Extract the [X, Y] coordinate from the center of the cell holding the provided text.  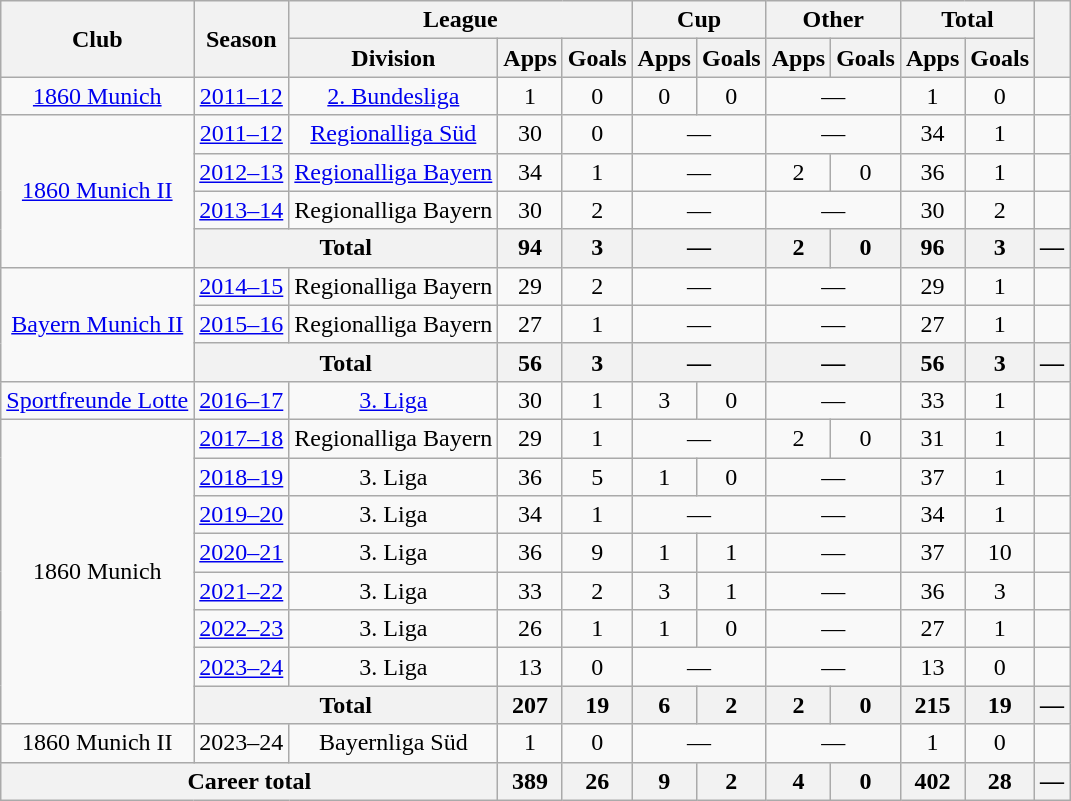
Bayernliga Süd [394, 743]
2013–14 [242, 210]
Club [98, 39]
2015–16 [242, 324]
Cup [699, 20]
2016–17 [242, 400]
Bayern Munich II [98, 324]
5 [597, 477]
Sportfreunde Lotte [98, 400]
28 [1000, 781]
207 [530, 705]
2019–20 [242, 515]
2014–15 [242, 286]
Season [242, 39]
Regionalliga Süd [394, 134]
2. Bundesliga [394, 96]
Division [394, 58]
Other [833, 20]
6 [664, 705]
94 [530, 248]
10 [1000, 553]
2022–23 [242, 629]
League [460, 20]
2020–21 [242, 553]
215 [932, 705]
389 [530, 781]
2018–19 [242, 477]
2012–13 [242, 172]
31 [932, 438]
96 [932, 248]
4 [798, 781]
2017–18 [242, 438]
2021–22 [242, 591]
Career total [250, 781]
402 [932, 781]
